Pinpoint the cell where the given text exists, returning its (x, y) midpoint coordinate. 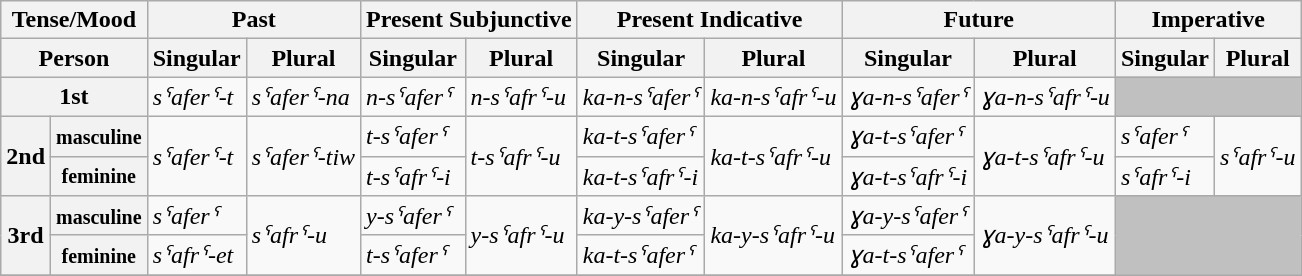
n-sˤaferˤ (413, 97)
ka-y-sˤafrˤ-u (774, 236)
sˤaferˤ-tiw (303, 156)
y-sˤafrˤ-u (521, 236)
ɣa-n-sˤaferˤ (908, 97)
sˤafrˤ-et (196, 255)
ɣa-y-sˤafrˤ-u (1044, 236)
t-sˤafrˤ-i (413, 176)
sˤaferˤ-na (303, 97)
ka-n-sˤafrˤ-u (774, 97)
ɣa-n-sˤafrˤ-u (1044, 97)
ka-t-sˤafrˤ-u (774, 156)
t-sˤafrˤ-u (521, 156)
Present Indicative (710, 20)
ɣa-t-sˤafrˤ-u (1044, 156)
ka-n-sˤaferˤ (641, 97)
2nd (26, 156)
Person (74, 58)
Past (254, 20)
Imperative (1208, 20)
Present Subjunctive (470, 20)
Tense/Mood (74, 20)
ɣa-y-sˤaferˤ (908, 216)
sˤafrˤ-i (1164, 176)
3rd (26, 236)
y-sˤaferˤ (413, 216)
ɣa-t-sˤafrˤ-i (908, 176)
n-sˤafrˤ-u (521, 97)
ka-y-sˤaferˤ (641, 216)
1st (74, 97)
Future (978, 20)
ka-t-sˤafrˤ-i (641, 176)
